Search for the cell housing the specified text and yield its (x, y) center coordinate. 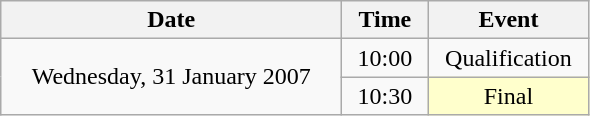
10:30 (385, 96)
Event (508, 20)
Wednesday, 31 January 2007 (172, 77)
Qualification (508, 58)
Final (508, 96)
10:00 (385, 58)
Date (172, 20)
Time (385, 20)
